Return the [x, y] coordinate for the center point of the cell that contains the specified text.  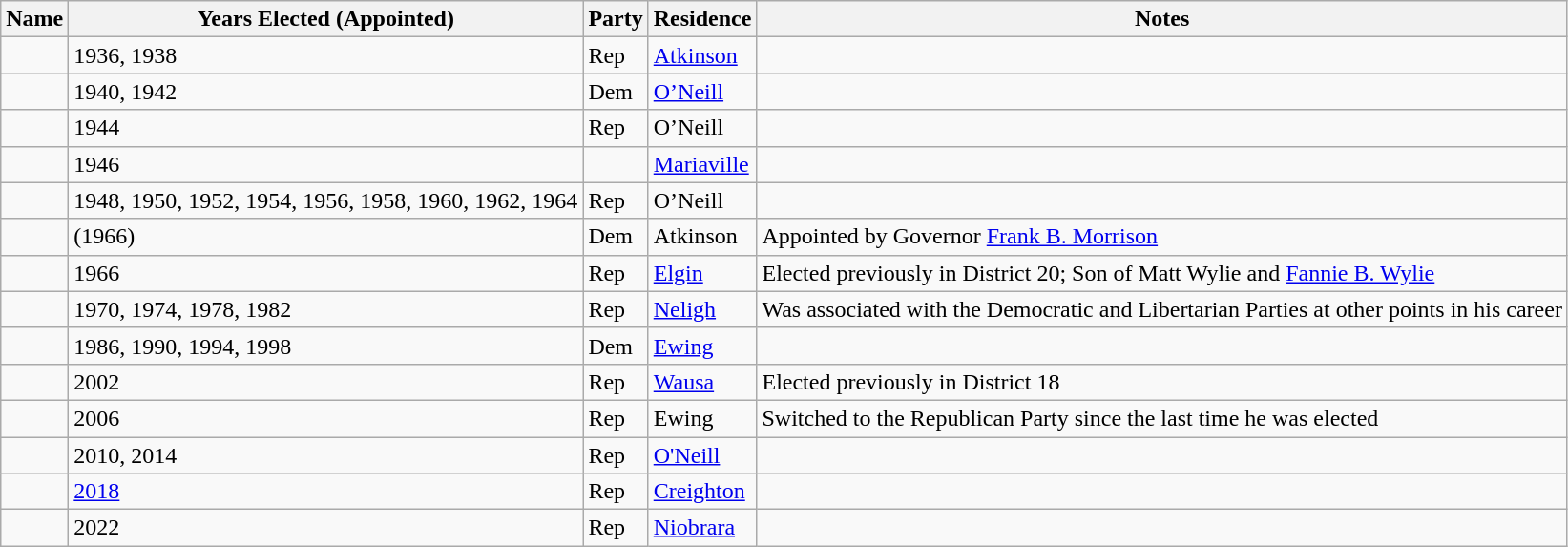
Notes [1162, 19]
1944 [326, 128]
1970, 1974, 1978, 1982 [326, 309]
O'Neill [702, 455]
Neligh [702, 309]
1946 [326, 164]
1940, 1942 [326, 92]
1966 [326, 273]
1936, 1938 [326, 55]
2010, 2014 [326, 455]
Was associated with the Democratic and Libertarian Parties at other points in his career [1162, 309]
1948, 1950, 1952, 1954, 1956, 1958, 1960, 1962, 1964 [326, 200]
Switched to the Republican Party since the last time he was elected [1162, 418]
1986, 1990, 1994, 1998 [326, 346]
Appointed by Governor Frank B. Morrison [1162, 237]
Years Elected (Appointed) [326, 19]
Elected previously in District 18 [1162, 382]
Mariaville [702, 164]
2022 [326, 528]
2006 [326, 418]
Wausa [702, 382]
Elected previously in District 20; Son of Matt Wylie and Fannie B. Wylie [1162, 273]
Name [34, 19]
Elgin [702, 273]
Party [616, 19]
Niobrara [702, 528]
2002 [326, 382]
2018 [326, 492]
(1966) [326, 237]
Creighton [702, 492]
Residence [702, 19]
